Find where the given text appears and provide that cell's center as (X, Y) coordinate. 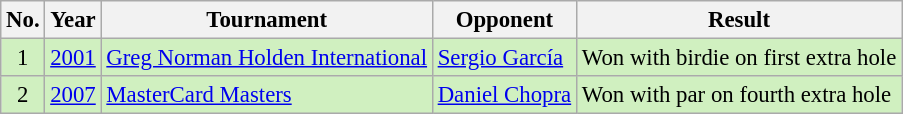
Year (73, 20)
Won with birdie on first extra hole (738, 58)
2 (23, 95)
MasterCard Masters (266, 95)
Opponent (504, 20)
Daniel Chopra (504, 95)
2007 (73, 95)
Sergio García (504, 58)
Result (738, 20)
Tournament (266, 20)
2001 (73, 58)
Greg Norman Holden International (266, 58)
1 (23, 58)
No. (23, 20)
Won with par on fourth extra hole (738, 95)
